Return the (x, y) coordinate for the center point of the cell that contains the specified text.  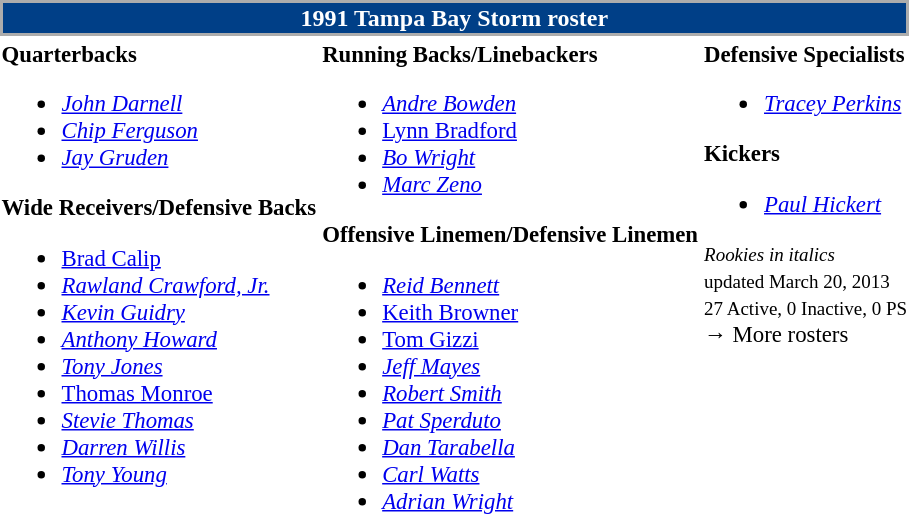
1991 Tampa Bay Storm roster (454, 18)
